Pinpoint the cell where the given text exists, returning its [x, y] midpoint coordinate. 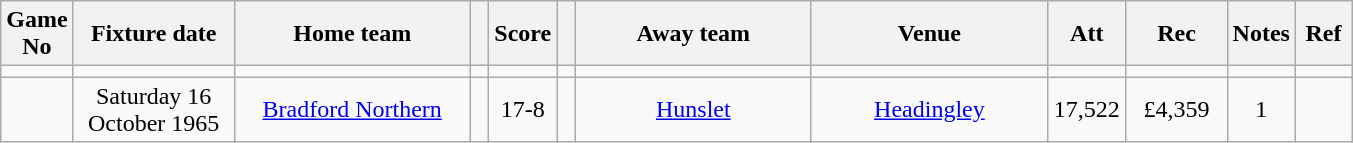
Score [523, 34]
Bradford Northern [352, 110]
Hunslet [693, 110]
17,522 [1086, 110]
Headingley [929, 110]
Game No [37, 34]
Ref [1323, 34]
Venue [929, 34]
Notes [1261, 34]
Home team [352, 34]
1 [1261, 110]
17-8 [523, 110]
Away team [693, 34]
Rec [1176, 34]
Saturday 16 October 1965 [154, 110]
Att [1086, 34]
Fixture date [154, 34]
£4,359 [1176, 110]
